For the text-containing cell, return its midpoint in [x, y] coordinate format. 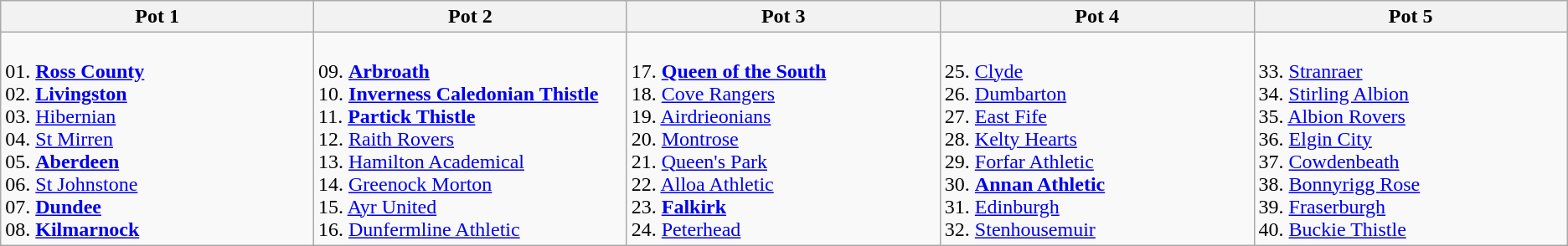
Pot 1 [157, 17]
Pot 3 [783, 17]
25. Clyde 26. Dumbarton 27. East Fife 28. Kelty Hearts 29. Forfar Athletic 30. Annan Athletic 31. Edinburgh 32. Stenhousemuir [1097, 139]
Pot 2 [471, 17]
01. Ross County 02. Livingston 03. Hibernian 04. St Mirren 05. Aberdeen 06. St Johnstone 07. Dundee 08. Kilmarnock [157, 139]
17. Queen of the South 18. Cove Rangers 19. Airdrieonians 20. Montrose 21. Queen's Park 22. Alloa Athletic 23. Falkirk 24. Peterhead [783, 139]
33. Stranraer 34. Stirling Albion 35. Albion Rovers 36. Elgin City 37. Cowdenbeath 38. Bonnyrigg Rose 39. Fraserburgh 40. Buckie Thistle [1411, 139]
Pot 5 [1411, 17]
Pot 4 [1097, 17]
